Search for the cell housing the specified text and yield its (x, y) center coordinate. 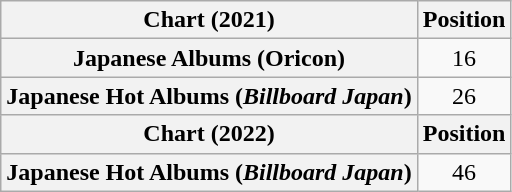
Japanese Albums (Oricon) (209, 58)
46 (464, 172)
16 (464, 58)
Chart (2022) (209, 134)
26 (464, 96)
Chart (2021) (209, 20)
